Find where the given text appears and provide that cell's center as (X, Y) coordinate. 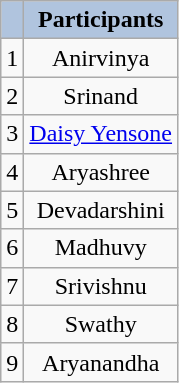
1 (12, 58)
Anirvinya (101, 58)
Aryanandha (101, 362)
5 (12, 210)
7 (12, 286)
8 (12, 324)
Aryashree (101, 172)
6 (12, 248)
Daisy Yensone (101, 134)
3 (12, 134)
9 (12, 362)
2 (12, 96)
Swathy (101, 324)
Srivishnu (101, 286)
Devadarshini (101, 210)
Participants (101, 20)
Srinand (101, 96)
4 (12, 172)
Madhuvy (101, 248)
